Search for the cell housing the specified text and yield its [x, y] center coordinate. 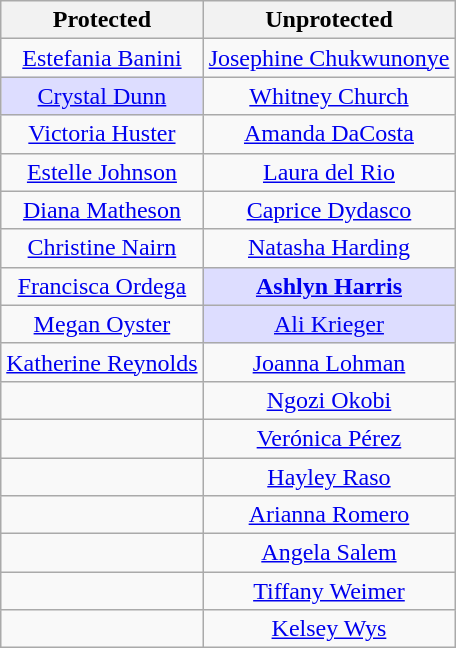
Amanda DaCosta [329, 134]
Christine Nairn [102, 248]
Megan Oyster [102, 324]
Natasha Harding [329, 248]
Unprotected [329, 20]
Tiffany Weimer [329, 591]
Whitney Church [329, 96]
Diana Matheson [102, 210]
Hayley Raso [329, 477]
Estelle Johnson [102, 172]
Ali Krieger [329, 324]
Joanna Lohman [329, 362]
Josephine Chukwunonye [329, 58]
Kelsey Wys [329, 629]
Ashlyn Harris [329, 286]
Francisca Ordega [102, 286]
Crystal Dunn [102, 96]
Verónica Pérez [329, 438]
Protected [102, 20]
Laura del Rio [329, 172]
Caprice Dydasco [329, 210]
Katherine Reynolds [102, 362]
Estefania Banini [102, 58]
Arianna Romero [329, 515]
Ngozi Okobi [329, 400]
Angela Salem [329, 553]
Victoria Huster [102, 134]
